From the cell containing the given text, extract its center point as (x, y) coordinate. 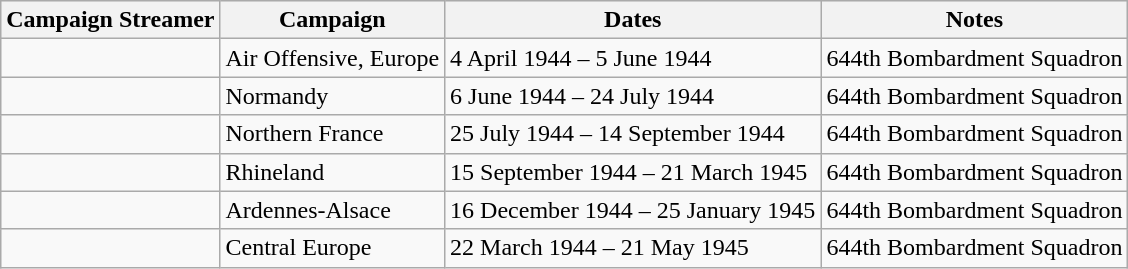
Rhineland (332, 172)
Campaign Streamer (110, 20)
4 April 1944 – 5 June 1944 (633, 58)
Northern France (332, 134)
6 June 1944 – 24 July 1944 (633, 96)
Campaign (332, 20)
Notes (974, 20)
Ardennes-Alsace (332, 210)
16 December 1944 – 25 January 1945 (633, 210)
Dates (633, 20)
25 July 1944 – 14 September 1944 (633, 134)
15 September 1944 – 21 March 1945 (633, 172)
22 March 1944 – 21 May 1945 (633, 248)
Normandy (332, 96)
Central Europe (332, 248)
Air Offensive, Europe (332, 58)
